Extract the (X, Y) coordinate from the center of the cell holding the provided text.  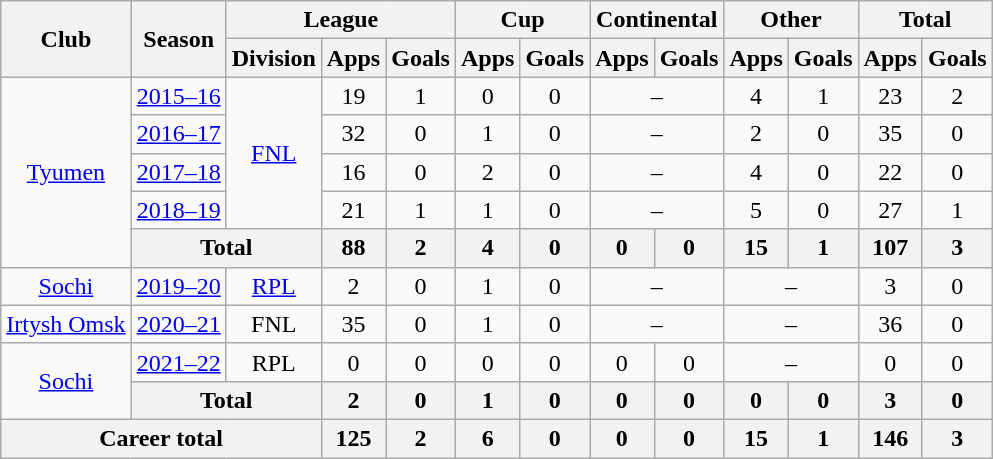
23 (890, 96)
146 (890, 438)
36 (890, 324)
2017–18 (178, 172)
Continental (657, 20)
5 (756, 210)
22 (890, 172)
Irtysh Omsk (66, 324)
2018–19 (178, 210)
2021–22 (178, 362)
2015–16 (178, 96)
Career total (162, 438)
Other (791, 20)
2016–17 (178, 134)
88 (353, 248)
Club (66, 39)
2019–20 (178, 286)
32 (353, 134)
Cup (522, 20)
League (340, 20)
6 (487, 438)
125 (353, 438)
2020–21 (178, 324)
21 (353, 210)
Division (274, 58)
107 (890, 248)
Season (178, 39)
Tyumen (66, 172)
16 (353, 172)
27 (890, 210)
19 (353, 96)
